Extract the (x, y) coordinate from the center of the cell holding the provided text.  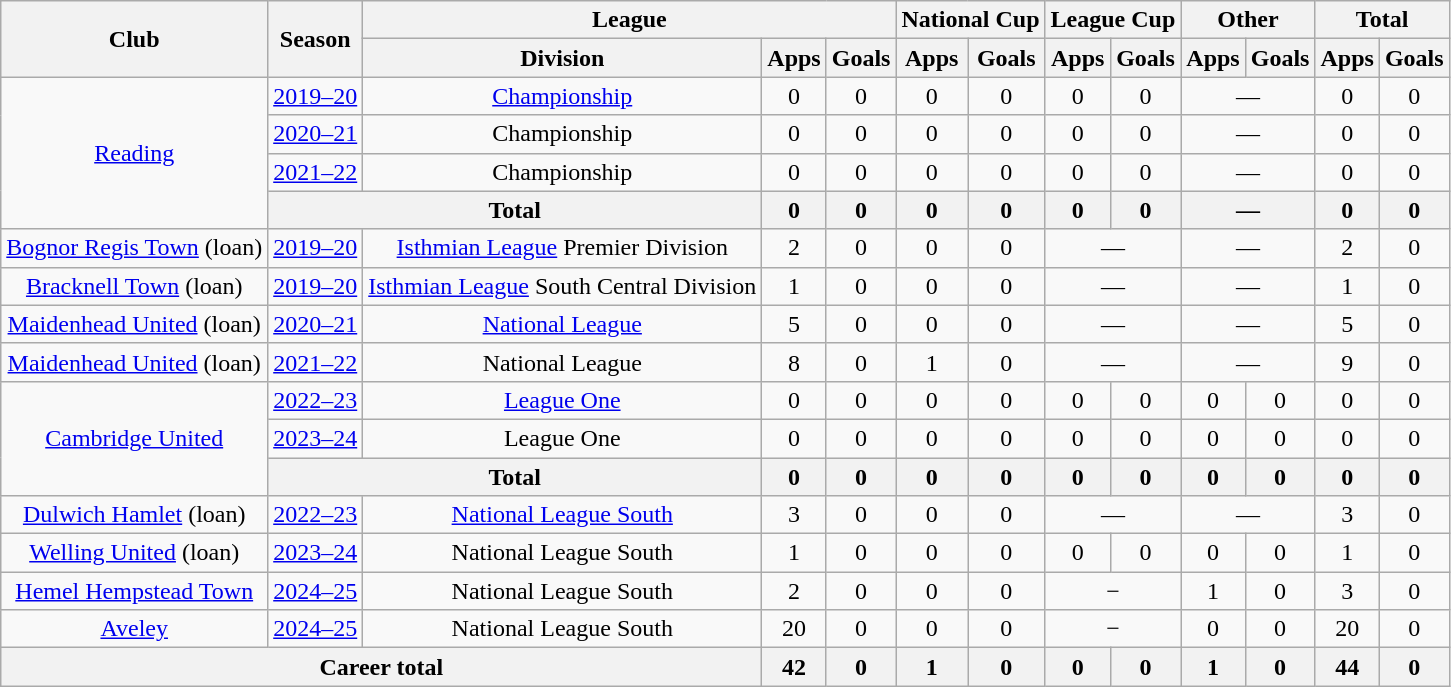
League (630, 20)
Reading (134, 153)
Bracknell Town (loan) (134, 286)
Hemel Hempstead Town (134, 591)
Isthmian League South Central Division (562, 286)
Season (316, 39)
Isthmian League Premier Division (562, 248)
Other (1248, 20)
Club (134, 39)
National Cup (970, 20)
Welling United (loan) (134, 553)
9 (1347, 362)
Bognor Regis Town (loan) (134, 248)
Dulwich Hamlet (loan) (134, 515)
Cambridge United (134, 438)
Career total (382, 667)
42 (794, 667)
8 (794, 362)
44 (1347, 667)
League Cup (1113, 20)
Aveley (134, 629)
Division (562, 58)
